Pinpoint the cell where the given text exists, returning its [x, y] midpoint coordinate. 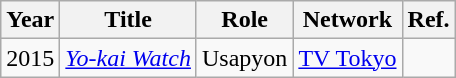
Year [30, 20]
Yo-kai Watch [128, 58]
Usapyon [244, 58]
2015 [30, 58]
Ref. [428, 20]
TV Tokyo [348, 58]
Network [348, 20]
Title [128, 20]
Role [244, 20]
